Pinpoint the cell where the given text exists, returning its (x, y) midpoint coordinate. 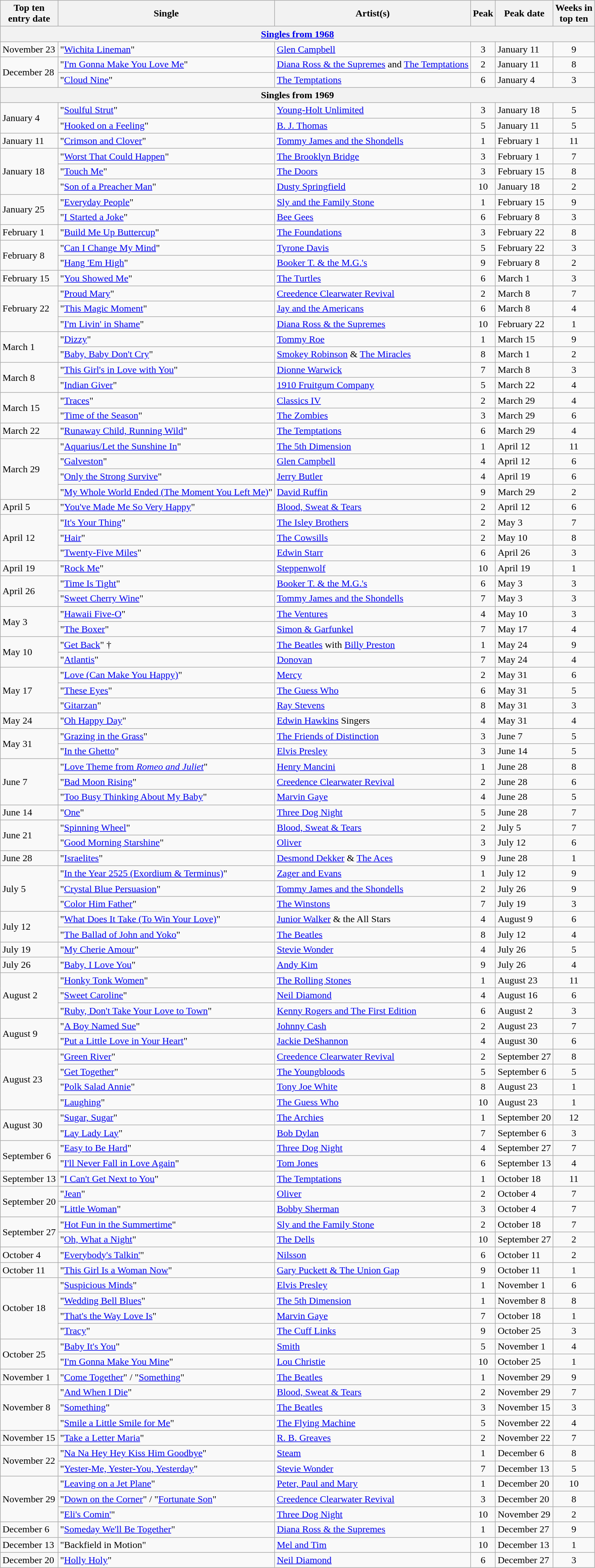
"Hawaii Five-O" (166, 614)
Singles from 1969 (297, 95)
"Only the Strong Survive" (166, 477)
"Color Him Father" (166, 904)
The Cuff Links (373, 1331)
"Twenty-Five Miles" (166, 553)
"Indian Giver" (166, 385)
B. J. Thomas (373, 125)
"Put a Little Love in Your Heart" (166, 1041)
"Time Is Tight" (166, 583)
"Proud Mary" (166, 293)
"Jean" (166, 1194)
"This Girl's in Love with You" (166, 370)
"Israelites" (166, 858)
January 25 (29, 209)
Edwin Starr (373, 553)
"Love Theme from Romeo and Juliet" (166, 767)
"Gitarzan" (166, 706)
Kenny Rogers and The First Edition (373, 1011)
"Honky Tonk Women" (166, 980)
"Wichita Lineman" (166, 49)
Bobby Sherman (373, 1209)
December 28 (29, 72)
Junior Walker & the All Stars (373, 919)
The Dells (373, 1240)
The Ventures (373, 614)
The Turtles (373, 278)
"Baby, I Love You" (166, 965)
"Down on the Corner" / "Fortunate Son" (166, 1499)
Singles from 1968 (297, 34)
The Rolling Stones (373, 980)
"Can I Change My Mind" (166, 248)
Jackie DeShannon (373, 1041)
"Time of the Season" (166, 415)
"Hair" (166, 538)
"I Started a Joke" (166, 217)
"It's Your Thing" (166, 522)
"In the Year 2525 (Exordium & Terminus)" (166, 873)
Steppenwolf (373, 568)
November 23 (29, 49)
"Get Back" † (166, 644)
Jay and the Americans (373, 309)
"Sweet Caroline" (166, 995)
The Archies (373, 1117)
"Everyday People" (166, 202)
"I'm Gonna Make You Love Me" (166, 65)
Single (166, 14)
"The Boxer" (166, 629)
Tony Joe White (373, 1087)
Nilsson (373, 1255)
"Traces" (166, 400)
"Cloud Nine" (166, 80)
"Yester-Me, Yester-You, Yesterday" (166, 1469)
"Good Morning Starshine" (166, 843)
"This Magic Moment" (166, 309)
Top tenentry date (29, 14)
"Crystal Blue Persuasion" (166, 888)
"The Ballad of John and Yoko" (166, 935)
The Friends of Distinction (373, 736)
"Crimson and Clover" (166, 141)
"Little Woman" (166, 1209)
"And When I Die" (166, 1392)
"Hot Fun in the Summertime" (166, 1224)
"I'm Livin' in Shame" (166, 324)
"Touch Me" (166, 171)
"Dizzy" (166, 339)
The Foundations (373, 233)
The Beatles with Billy Preston (373, 644)
"Runaway Child, Running Wild" (166, 431)
"Everybody's Talkin'" (166, 1255)
"I'm Gonna Make You Mine" (166, 1362)
Jerry Butler (373, 477)
"In the Ghetto" (166, 751)
Mercy (373, 675)
"Worst That Could Happen" (166, 156)
12 (574, 1117)
The Flying Machine (373, 1423)
"Wedding Bell Blues" (166, 1301)
Tyrone Davis (373, 248)
"Come Together" / "Something" (166, 1377)
"Laughing" (166, 1102)
"Build Me Up Buttercup" (166, 233)
"Atlantis" (166, 660)
"Galveston" (166, 461)
Weeks intop ten (574, 14)
Johnny Cash (373, 1026)
Bob Dylan (373, 1133)
The Isley Brothers (373, 522)
"Sugar, Sugar" (166, 1117)
"One" (166, 812)
"What Does It Take (To Win Your Love)" (166, 919)
Zager and Evans (373, 873)
David Ruffin (373, 492)
The Brooklyn Bridge (373, 156)
"Easy to Be Hard" (166, 1148)
The Winstons (373, 904)
"Something" (166, 1407)
"Take a Letter Maria" (166, 1438)
1910 Fruitgum Company (373, 385)
Mel and Tim (373, 1545)
The Zombies (373, 415)
Young-Holt Unlimited (373, 110)
"Lay Lady Lay" (166, 1133)
"Someday We'll Be Together" (166, 1530)
Desmond Dekker & The Aces (373, 858)
"Suspicious Minds" (166, 1285)
"Backfield in Motion" (166, 1545)
August 16 (524, 995)
Peak date (524, 14)
R. B. Greaves (373, 1438)
"Leaving on a Jet Plane" (166, 1484)
"Oh, What a Night" (166, 1240)
"Green River" (166, 1056)
"My Cherie Amour" (166, 950)
"Tracy" (166, 1331)
"That's the Way Love Is" (166, 1316)
"Grazing in the Grass" (166, 736)
Peak (483, 14)
"This Girl Is a Woman Now" (166, 1270)
June 21 (29, 835)
"Smile a Little Smile for Me" (166, 1423)
Smokey Robinson & The Miracles (373, 354)
"You Showed Me" (166, 278)
"Aquarius/Let the Sunshine In" (166, 446)
Steam (373, 1453)
"Eli's Comin'" (166, 1514)
"I'll Never Fall in Love Again" (166, 1163)
"Hang 'Em High" (166, 263)
Lou Christie (373, 1362)
Artist(s) (373, 14)
Diana Ross & the Supremes and The Temptations (373, 65)
"You've Made Me So Very Happy" (166, 507)
"My Whole World Ended (The Moment You Left Me)" (166, 492)
"Oh Happy Day" (166, 721)
"A Boy Named Sue" (166, 1026)
"Baby, Baby Don't Cry" (166, 354)
Henry Mancini (373, 767)
"Sweet Cherry Wine" (166, 599)
Dionne Warwick (373, 370)
"Holly Holy" (166, 1560)
Tommy Roe (373, 339)
"Rock Me" (166, 568)
Andy Kim (373, 965)
"Get Together" (166, 1072)
"Son of a Preacher Man" (166, 186)
Edwin Hawkins Singers (373, 721)
The Cowsills (373, 538)
"Soulful Strut" (166, 110)
"Na Na Hey Hey Kiss Him Goodbye" (166, 1453)
Gary Puckett & The Union Gap (373, 1270)
Ray Stevens (373, 706)
"These Eyes" (166, 690)
"Polk Salad Annie" (166, 1087)
Smith (373, 1346)
Dusty Springfield (373, 186)
Donovan (373, 660)
"Love (Can Make You Happy)" (166, 675)
The Youngbloods (373, 1072)
Bee Gees (373, 217)
April 5 (29, 507)
Peter, Paul and Mary (373, 1484)
Tom Jones (373, 1163)
"I Can't Get Next to You" (166, 1178)
"Hooked on a Feeling" (166, 125)
The Doors (373, 171)
"Bad Moon Rising" (166, 782)
"Spinning Wheel" (166, 827)
"Ruby, Don't Take Your Love to Town" (166, 1011)
"Too Busy Thinking About My Baby" (166, 797)
"Baby It's You" (166, 1346)
Simon & Garfunkel (373, 629)
Classics IV (373, 400)
